Find where the given text appears and provide that cell's center as [x, y] coordinate. 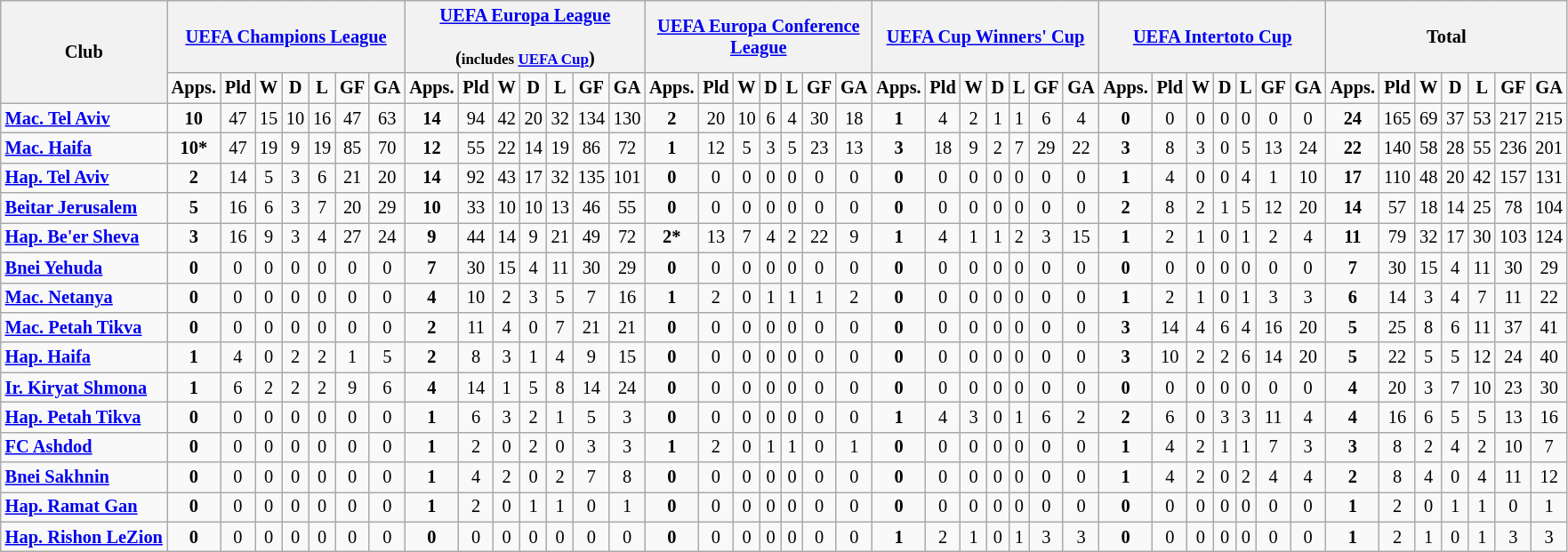
63 [387, 118]
86 [591, 148]
49 [591, 237]
94 [475, 118]
201 [1549, 148]
92 [475, 178]
Beitar Jerusalem [84, 208]
FC Ashdod [84, 447]
Hap. Haifa [84, 357]
85 [352, 148]
Hap. Be'er Sheva [84, 237]
140 [1397, 148]
UEFA Europa League(includes UEFA Cup) [525, 36]
135 [591, 178]
110 [1397, 178]
215 [1549, 118]
70 [387, 148]
Mac. Haifa [84, 148]
Hap. Ramat Gan [84, 507]
104 [1549, 208]
101 [627, 178]
Hap. Tel Aviv [84, 178]
46 [591, 208]
UEFA Intertoto Cup [1213, 36]
165 [1397, 118]
103 [1513, 237]
48 [1428, 178]
40 [1549, 357]
236 [1513, 148]
41 [1549, 327]
Hap. Petah Tikva [84, 417]
10* [194, 148]
33 [475, 208]
Mac. Netanya [84, 298]
44 [475, 237]
53 [1482, 118]
Bnei Yehuda [84, 268]
Mac. Tel Aviv [84, 118]
79 [1397, 237]
UEFA Cup Winners' Cup [985, 36]
134 [591, 118]
157 [1513, 178]
UEFA Europa Conference League [758, 36]
Ir. Kiryat Shmona [84, 388]
Mac. Petah Tikva [84, 327]
124 [1549, 237]
27 [352, 237]
Total [1446, 36]
2* [671, 237]
217 [1513, 118]
131 [1549, 178]
57 [1397, 208]
Club [84, 52]
130 [627, 118]
78 [1513, 208]
69 [1428, 118]
28 [1455, 148]
Bnei Sakhnin [84, 477]
43 [507, 178]
Hap. Rishon LeZion [84, 537]
58 [1428, 148]
UEFA Champions League [286, 36]
